Detect which cell encompasses the target text, then output its [x, y] center coordinate. 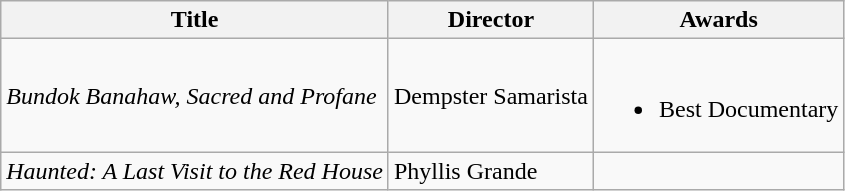
Best Documentary [718, 96]
Title [195, 20]
Bundok Banahaw, Sacred and Profane [195, 96]
Director [490, 20]
Phyllis Grande [490, 171]
Awards [718, 20]
Dempster Samarista [490, 96]
Haunted: A Last Visit to the Red House [195, 171]
